Scan for the cell matching the given text and deliver its [x, y] coordinate at center. 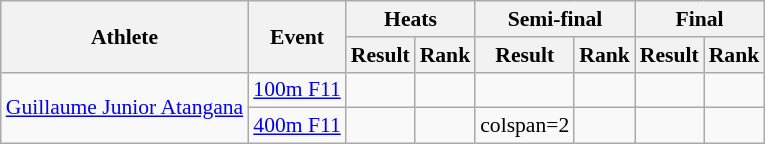
Event [297, 36]
100m F11 [297, 90]
colspan=2 [524, 126]
400m F11 [297, 126]
Guillaume Junior Atangana [125, 108]
Final [700, 19]
Semi-final [555, 19]
Heats [410, 19]
Athlete [125, 36]
